Locate the cell with the specified text and output its (X, Y) center coordinate. 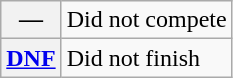
Did not finish (146, 58)
Did not compete (146, 20)
DNF (31, 58)
— (31, 20)
